Return the [x, y] coordinate for the center point of the cell that contains the specified text.  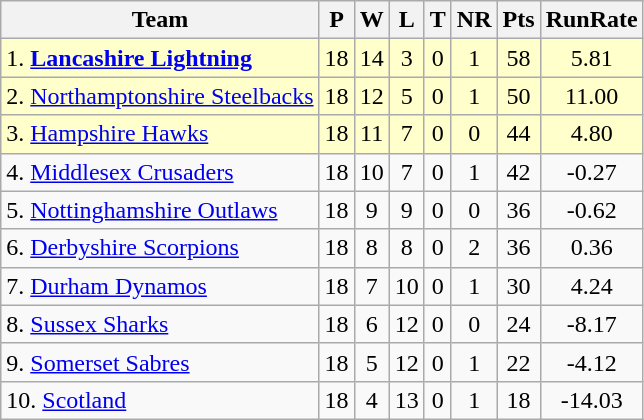
P [336, 20]
42 [518, 172]
58 [518, 58]
30 [518, 286]
Pts [518, 20]
4. Middlesex Crusaders [160, 172]
0.36 [592, 248]
24 [518, 324]
-14.03 [592, 400]
10. Scotland [160, 400]
W [372, 20]
4 [372, 400]
T [438, 20]
6 [372, 324]
8. Sussex Sharks [160, 324]
11 [372, 134]
1. Lancashire Lightning [160, 58]
-4.12 [592, 362]
44 [518, 134]
13 [406, 400]
9. Somerset Sabres [160, 362]
2 [474, 248]
4.24 [592, 286]
7. Durham Dynamos [160, 286]
5.81 [592, 58]
-0.62 [592, 210]
5. Nottinghamshire Outlaws [160, 210]
3. Hampshire Hawks [160, 134]
14 [372, 58]
L [406, 20]
-0.27 [592, 172]
22 [518, 362]
NR [474, 20]
50 [518, 96]
2. Northamptonshire Steelbacks [160, 96]
4.80 [592, 134]
RunRate [592, 20]
Team [160, 20]
-8.17 [592, 324]
3 [406, 58]
6. Derbyshire Scorpions [160, 248]
11.00 [592, 96]
